Scan for the cell matching the given text and deliver its (X, Y) coordinate at center. 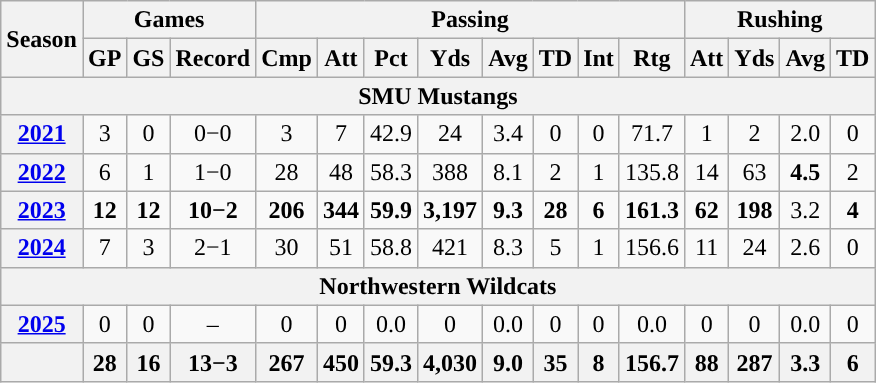
88 (706, 362)
8.1 (508, 172)
9.0 (508, 362)
Northwestern Wildcats (438, 286)
Games (168, 20)
3.4 (508, 134)
4.5 (806, 172)
4 (853, 210)
287 (754, 362)
198 (754, 210)
2021 (42, 134)
35 (555, 362)
161.3 (652, 210)
135.8 (652, 172)
2024 (42, 248)
30 (287, 248)
2023 (42, 210)
58.8 (390, 248)
SMU Mustangs (438, 96)
59.3 (390, 362)
Int (599, 58)
421 (450, 248)
63 (754, 172)
62 (706, 210)
Record (213, 58)
51 (340, 248)
Season (42, 39)
42.9 (390, 134)
3,197 (450, 210)
344 (340, 210)
Rtg (652, 58)
GP (104, 58)
48 (340, 172)
11 (706, 248)
206 (287, 210)
14 (706, 172)
– (213, 324)
16 (148, 362)
8.3 (508, 248)
71.7 (652, 134)
267 (287, 362)
3.2 (806, 210)
2022 (42, 172)
5 (555, 248)
13−3 (213, 362)
1−0 (213, 172)
Rushing (780, 20)
10−2 (213, 210)
156.7 (652, 362)
Passing (470, 20)
3.3 (806, 362)
2−1 (213, 248)
156.6 (652, 248)
Cmp (287, 58)
450 (340, 362)
0−0 (213, 134)
2.6 (806, 248)
388 (450, 172)
Pct (390, 58)
58.3 (390, 172)
4,030 (450, 362)
2025 (42, 324)
8 (599, 362)
2.0 (806, 134)
GS (148, 58)
59.9 (390, 210)
9.3 (508, 210)
